Locate the cell with the specified text and output its [x, y] center coordinate. 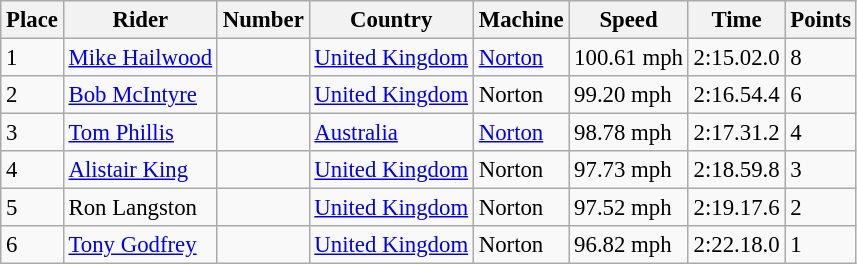
8 [820, 58]
Tony Godfrey [140, 245]
99.20 mph [628, 95]
Bob McIntyre [140, 95]
2:19.17.6 [736, 208]
100.61 mph [628, 58]
Number [263, 20]
96.82 mph [628, 245]
Place [32, 20]
97.52 mph [628, 208]
Rider [140, 20]
Tom Phillis [140, 133]
Ron Langston [140, 208]
2:17.31.2 [736, 133]
98.78 mph [628, 133]
Time [736, 20]
Points [820, 20]
Alistair King [140, 170]
Machine [520, 20]
97.73 mph [628, 170]
2:16.54.4 [736, 95]
2:15.02.0 [736, 58]
Speed [628, 20]
Mike Hailwood [140, 58]
5 [32, 208]
Australia [391, 133]
Country [391, 20]
2:18.59.8 [736, 170]
2:22.18.0 [736, 245]
